Extract the (x, y) coordinate from the center of the cell holding the provided text.  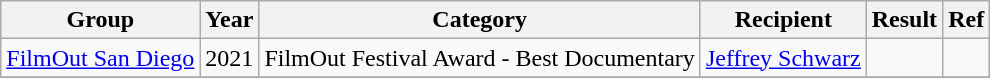
Jeffrey Schwarz (783, 58)
Result (904, 20)
Category (480, 20)
Group (100, 20)
Recipient (783, 20)
Year (230, 20)
FilmOut San Diego (100, 58)
FilmOut Festival Award - Best Documentary (480, 58)
2021 (230, 58)
Ref (966, 20)
